Provide the (x, y) coordinate of the cell's center where the given text is located.  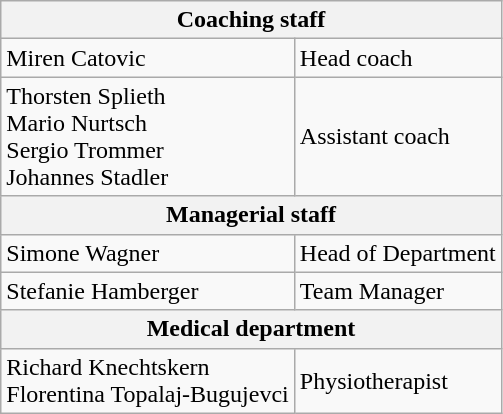
Richard Knechtskern Florentina Topalaj-Bugujevci (148, 380)
Head of Department (398, 253)
Head coach (398, 58)
Assistant coach (398, 136)
Simone Wagner (148, 253)
Stefanie Hamberger (148, 291)
Miren Catovic (148, 58)
Coaching staff (252, 20)
Medical department (252, 329)
Physiotherapist (398, 380)
Team Manager (398, 291)
Thorsten Splieth Mario Nurtsch Sergio Trommer Johannes Stadler (148, 136)
Managerial staff (252, 215)
